Search for the cell housing the specified text and yield its (X, Y) center coordinate. 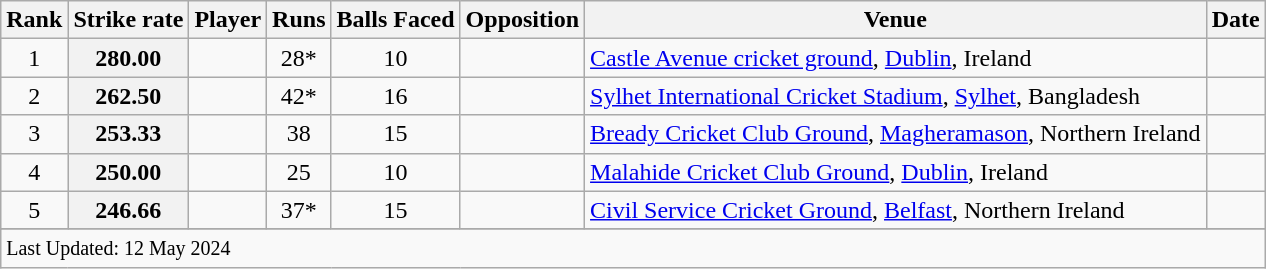
Sylhet International Cricket Stadium, Sylhet, Bangladesh (896, 96)
Date (1236, 20)
Strike rate (128, 20)
Malahide Cricket Club Ground, Dublin, Ireland (896, 172)
262.50 (128, 96)
38 (299, 134)
Opposition (522, 20)
250.00 (128, 172)
16 (396, 96)
28* (299, 58)
Player (228, 20)
2 (34, 96)
3 (34, 134)
253.33 (128, 134)
280.00 (128, 58)
Civil Service Cricket Ground, Belfast, Northern Ireland (896, 210)
5 (34, 210)
4 (34, 172)
Last Updated: 12 May 2024 (633, 248)
Castle Avenue cricket ground, Dublin, Ireland (896, 58)
246.66 (128, 210)
42* (299, 96)
37* (299, 210)
1 (34, 58)
25 (299, 172)
Balls Faced (396, 20)
Bready Cricket Club Ground, Magheramason, Northern Ireland (896, 134)
Venue (896, 20)
Rank (34, 20)
Runs (299, 20)
